Scan for the cell matching the given text and deliver its [x, y] coordinate at center. 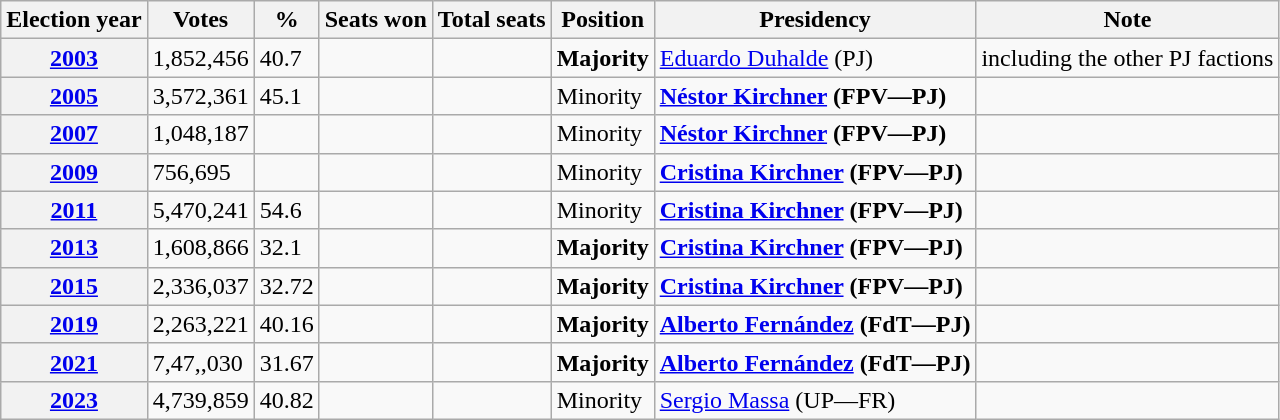
5,470,241 [200, 210]
2019 [74, 324]
2005 [74, 96]
31.67 [286, 362]
Presidency [815, 20]
2023 [74, 400]
Election year [74, 20]
Eduardo Duhalde (PJ) [815, 58]
Total seats [492, 20]
1,048,187 [200, 134]
40.82 [286, 400]
2009 [74, 172]
54.6 [286, 210]
Seats won [376, 20]
2021 [74, 362]
Position [602, 20]
4,739,859 [200, 400]
Votes [200, 20]
% [286, 20]
1,608,866 [200, 248]
3,572,361 [200, 96]
40.7 [286, 58]
1,852,456 [200, 58]
2015 [74, 286]
2011 [74, 210]
2,336,037 [200, 286]
Sergio Massa (UP—FR) [815, 400]
2,263,221 [200, 324]
2003 [74, 58]
40.16 [286, 324]
2007 [74, 134]
32.1 [286, 248]
including the other PJ factions [1128, 58]
756,695 [200, 172]
45.1 [286, 96]
Note [1128, 20]
7,47,,030 [200, 362]
32.72 [286, 286]
2013 [74, 248]
